Identify which cell holds the provided text, then report its (x, y) central coordinate. 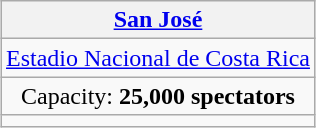
Estadio Nacional de Costa Rica (158, 58)
Capacity: 25,000 spectators (158, 96)
San José (158, 20)
